Return (X, Y) of the center of cell containing provided text 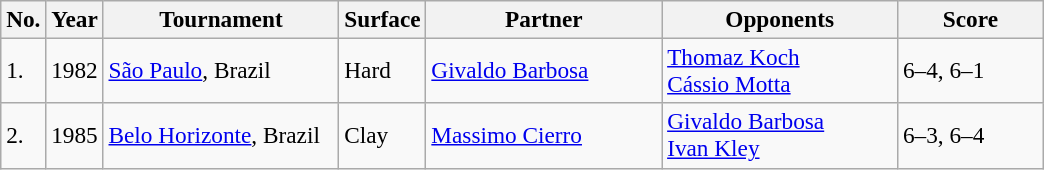
6–4, 6–1 (971, 70)
No. (24, 19)
Clay (382, 136)
Givaldo Barbosa (544, 70)
Massimo Cierro (544, 136)
1985 (74, 136)
Thomaz Koch Cássio Motta (780, 70)
Score (971, 19)
Year (74, 19)
1982 (74, 70)
Surface (382, 19)
2. (24, 136)
Opponents (780, 19)
São Paulo, Brazil (221, 70)
Givaldo Barbosa Ivan Kley (780, 136)
Tournament (221, 19)
6–3, 6–4 (971, 136)
1. (24, 70)
Belo Horizonte, Brazil (221, 136)
Partner (544, 19)
Hard (382, 70)
